Return the (x, y) coordinate for the center point of the cell that contains the specified text.  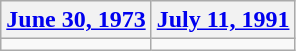
June 30, 1973 (76, 20)
July 11, 1991 (223, 20)
